Determine the [X, Y] coordinate at the center of the cell enclosing the given text.  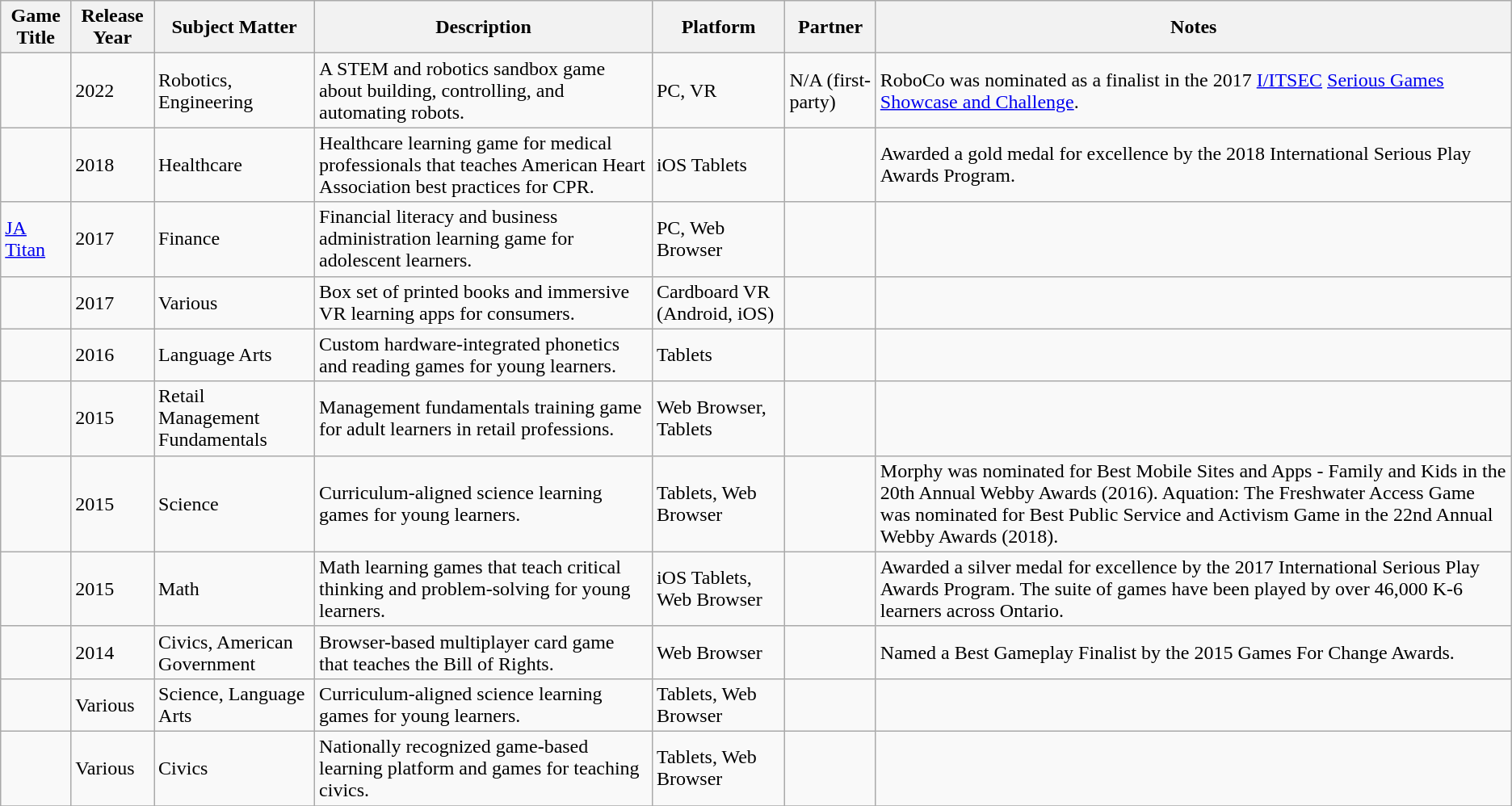
Finance [234, 239]
Platform [718, 27]
JA Titan [36, 239]
Box set of printed books and immersive VR learning apps for consumers. [484, 302]
iOS Tablets, Web Browser [718, 589]
2022 [113, 90]
Custom hardware-integrated phonetics and reading games for young learners. [484, 355]
A STEM and robotics sandbox game about building, controlling, and automating robots. [484, 90]
Management fundamentals training game for adult learners in retail professions. [484, 418]
Release Year [113, 27]
2016 [113, 355]
PC, VR [718, 90]
2014 [113, 653]
Language Arts [234, 355]
Web Browser, Tablets [718, 418]
Subject Matter [234, 27]
Tablets [718, 355]
Financial literacy and business administration learning game for adolescent learners. [484, 239]
Nationally recognized game-based learning platform and games for teaching civics. [484, 768]
Notes [1194, 27]
PC, Web Browser [718, 239]
Civics, American Government [234, 653]
Retail Management Fundamentals [234, 418]
Description [484, 27]
Math [234, 589]
N/A (first-party) [830, 90]
RoboCo was nominated as a finalist in the 2017 I/ITSEC Serious Games Showcase and Challenge. [1194, 90]
Browser-based multiplayer card game that teaches the Bill of Rights. [484, 653]
Cardboard VR (Android, iOS) [718, 302]
Science, Language Arts [234, 704]
Math learning games that teach critical thinking and problem-solving for young learners. [484, 589]
Healthcare [234, 165]
Web Browser [718, 653]
2018 [113, 165]
Robotics, Engineering [234, 90]
Named a Best Gameplay Finalist by the 2015 Games For Change Awards. [1194, 653]
Awarded a gold medal for excellence by the 2018 International Serious Play Awards Program. [1194, 165]
Healthcare learning game for medical professionals that teaches American Heart Association best practices for CPR. [484, 165]
Game Title [36, 27]
Civics [234, 768]
Science [234, 504]
Partner [830, 27]
iOS Tablets [718, 165]
